Search for the cell housing the specified text and yield its [x, y] center coordinate. 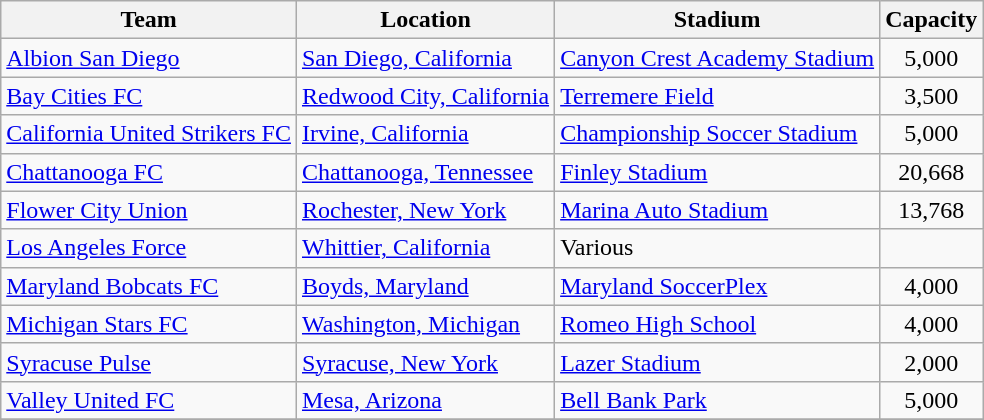
Syracuse, New York [425, 362]
20,668 [932, 172]
San Diego, California [425, 58]
Bell Bank Park [718, 400]
Michigan Stars FC [149, 324]
Marina Auto Stadium [718, 210]
Chattanooga FC [149, 172]
Syracuse Pulse [149, 362]
Chattanooga, Tennessee [425, 172]
Bay Cities FC [149, 96]
Valley United FC [149, 400]
13,768 [932, 210]
Maryland Bobcats FC [149, 286]
Washington, Michigan [425, 324]
Irvine, California [425, 134]
Rochester, New York [425, 210]
Stadium [718, 20]
Romeo High School [718, 324]
Boyds, Maryland [425, 286]
Location [425, 20]
Team [149, 20]
Lazer Stadium [718, 362]
Capacity [932, 20]
Terremere Field [718, 96]
2,000 [932, 362]
Various [718, 248]
Championship Soccer Stadium [718, 134]
Finley Stadium [718, 172]
3,500 [932, 96]
Maryland SoccerPlex [718, 286]
Los Angeles Force [149, 248]
Whittier, California [425, 248]
Redwood City, California [425, 96]
Flower City Union [149, 210]
California United Strikers FC [149, 134]
Mesa, Arizona [425, 400]
Canyon Crest Academy Stadium [718, 58]
Albion San Diego [149, 58]
